Return the [x, y] coordinate for the center point of the cell that contains the specified text.  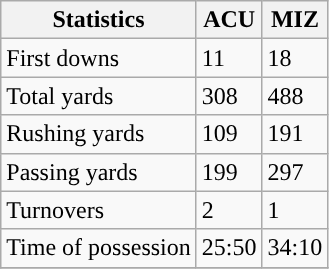
18 [295, 58]
1 [295, 210]
Rushing yards [99, 134]
Statistics [99, 20]
ACU [229, 20]
25:50 [229, 248]
Passing yards [99, 172]
11 [229, 58]
199 [229, 172]
109 [229, 134]
First downs [99, 58]
Turnovers [99, 210]
308 [229, 96]
MIZ [295, 20]
488 [295, 96]
Total yards [99, 96]
34:10 [295, 248]
191 [295, 134]
2 [229, 210]
297 [295, 172]
Time of possession [99, 248]
